Provide the (x, y) coordinate of the cell's center where the given text is located.  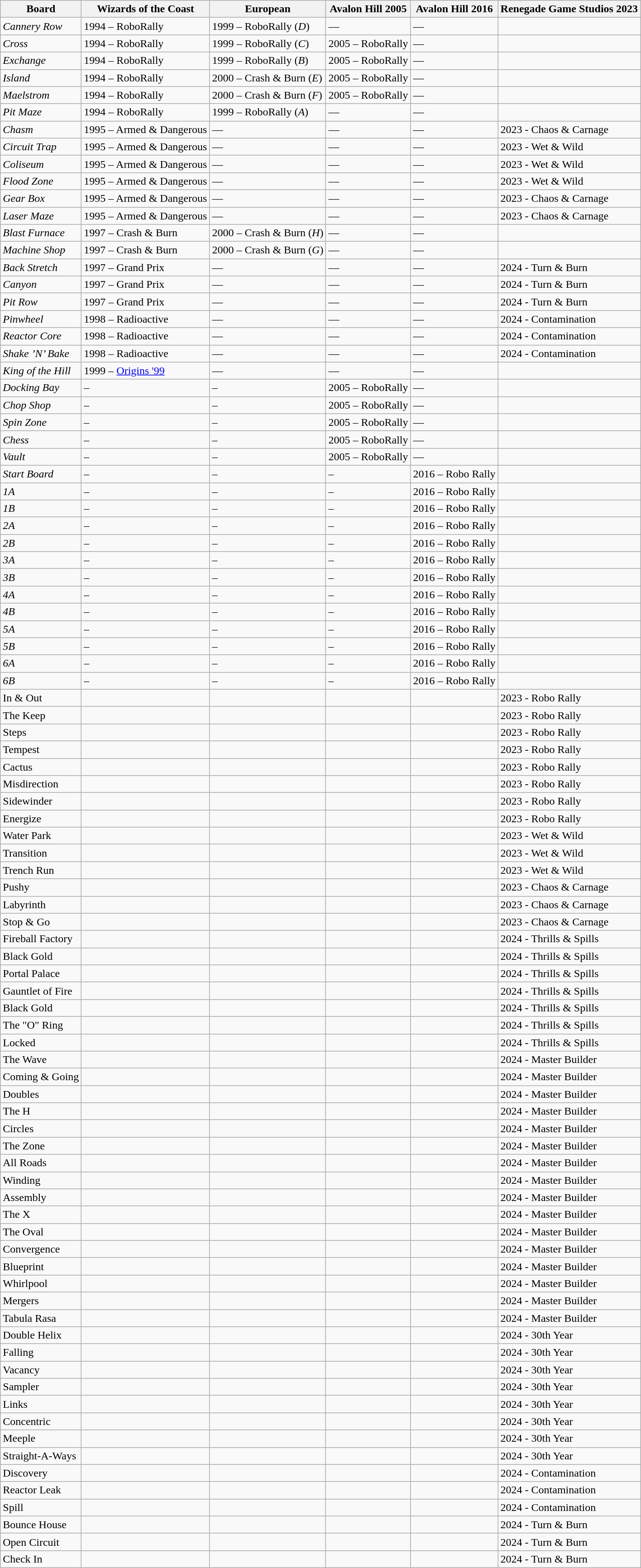
Cannery Row (41, 26)
Cactus (41, 767)
1999 – RoboRally (C) (268, 43)
1999 – RoboRally (B) (268, 61)
In & Out (41, 698)
Water Park (41, 836)
Energize (41, 819)
Docking Bay (41, 388)
Doubles (41, 1094)
4A (41, 595)
All Roads (41, 1163)
Bounce House (41, 1525)
Assembly (41, 1197)
Gauntlet of Fire (41, 991)
Blueprint (41, 1266)
Vacancy (41, 1370)
Circles (41, 1129)
Trench Run (41, 870)
Sidewinder (41, 801)
Open Circuit (41, 1542)
Canyon (41, 285)
The Oval (41, 1232)
Board (41, 9)
Misdirection (41, 784)
4B (41, 612)
2000 – Crash & Burn (E) (268, 78)
Start Board (41, 474)
Gear Box (41, 198)
Laser Maze (41, 216)
The Zone (41, 1146)
1999 – RoboRally (A) (268, 112)
Back Stretch (41, 267)
Spill (41, 1507)
Concentric (41, 1421)
Labyrinth (41, 905)
Straight-A-Ways (41, 1456)
European (268, 9)
Pinwheel (41, 319)
Avalon Hill 2016 (454, 9)
Circuit Trap (41, 147)
Stop & Go (41, 922)
The "O" Ring (41, 1025)
2000 – Crash & Burn (G) (268, 250)
The X (41, 1215)
The Wave (41, 1060)
6B (41, 681)
5B (41, 646)
Whirlpool (41, 1283)
The H (41, 1111)
Cross (41, 43)
2000 – Crash & Burn (F) (268, 95)
Links (41, 1404)
Fireball Factory (41, 939)
Coming & Going (41, 1077)
Portal Palace (41, 973)
Convergence (41, 1249)
Blast Furnace (41, 233)
Pit Row (41, 302)
Mergers (41, 1301)
Check In (41, 1559)
Wizards of the Coast (146, 9)
1A (41, 491)
6A (41, 663)
1B (41, 509)
Reactor Core (41, 336)
Coliseum (41, 164)
Avalon Hill 2005 (368, 9)
Machine Shop (41, 250)
Winding (41, 1180)
2000 – Crash & Burn (H) (268, 233)
Meeple (41, 1439)
2B (41, 543)
Steps (41, 732)
Reactor Leak (41, 1490)
3A (41, 560)
Spin Zone (41, 422)
Pushy (41, 887)
Discovery (41, 1473)
Chess (41, 439)
Transition (41, 853)
Falling (41, 1353)
Chop Shop (41, 405)
1999 – Origins '99 (146, 371)
Double Helix (41, 1335)
3B (41, 577)
Exchange (41, 61)
Pit Maze (41, 112)
Tabula Rasa (41, 1318)
Sampler (41, 1387)
The Keep (41, 715)
Island (41, 78)
Renegade Game Studios 2023 (569, 9)
Chasm (41, 129)
2A (41, 526)
King of the Hill (41, 371)
Shake ’N’ Bake (41, 353)
Flood Zone (41, 181)
Locked (41, 1042)
Maelstrom (41, 95)
5A (41, 629)
1999 – RoboRally (D) (268, 26)
Vault (41, 457)
Tempest (41, 749)
